For the text-containing cell, return its midpoint in [X, Y] coordinate format. 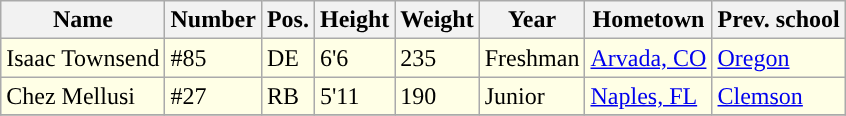
Year [532, 20]
Prev. school [778, 20]
RB [288, 96]
Name [83, 20]
6'6 [354, 58]
Weight [437, 20]
Chez Mellusi [83, 96]
Junior [532, 96]
Freshman [532, 58]
Isaac Townsend [83, 58]
Clemson [778, 96]
DE [288, 58]
Hometown [648, 20]
Height [354, 20]
Number [213, 20]
190 [437, 96]
5'11 [354, 96]
Oregon [778, 58]
Naples, FL [648, 96]
#27 [213, 96]
235 [437, 58]
#85 [213, 58]
Arvada, CO [648, 58]
Pos. [288, 20]
